Determine the (X, Y) coordinate at the center of the cell enclosing the given text.  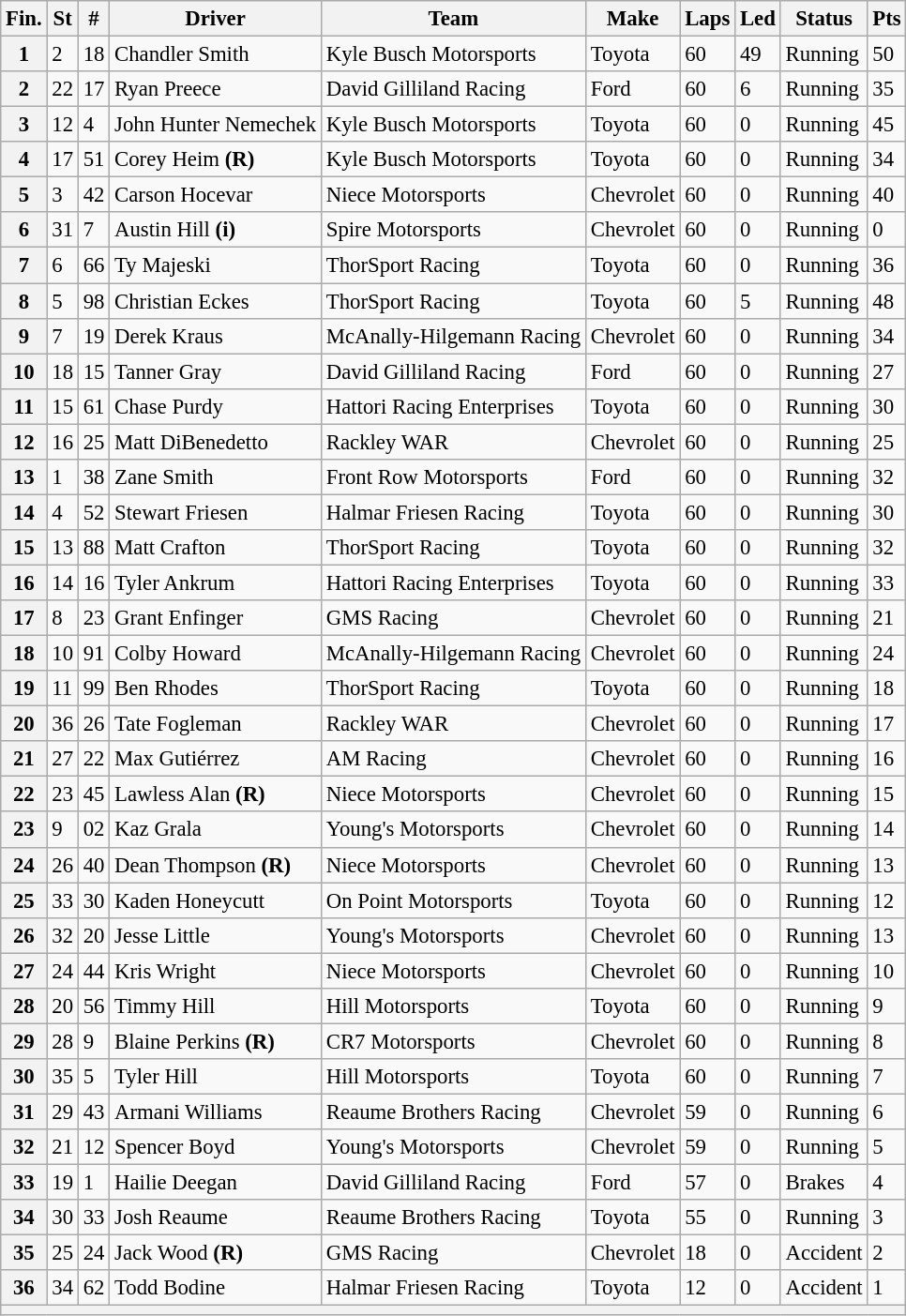
Tanner Gray (216, 371)
57 (707, 1183)
61 (94, 406)
On Point Motorsports (453, 900)
Armani Williams (216, 1112)
Status (823, 19)
St (62, 19)
Ty Majeski (216, 265)
02 (94, 830)
Derek Kraus (216, 336)
Ben Rhodes (216, 688)
48 (887, 301)
Tyler Ankrum (216, 582)
Kris Wright (216, 971)
Josh Reaume (216, 1218)
62 (94, 1288)
52 (94, 512)
38 (94, 477)
91 (94, 654)
Blaine Perkins (R) (216, 1041)
Tate Fogleman (216, 724)
Timmy Hill (216, 1006)
Pts (887, 19)
Tyler Hill (216, 1077)
Laps (707, 19)
Lawless Alan (R) (216, 794)
98 (94, 301)
99 (94, 688)
John Hunter Nemechek (216, 125)
Matt Crafton (216, 548)
88 (94, 548)
49 (758, 54)
50 (887, 54)
Spencer Boyd (216, 1147)
Grant Enfinger (216, 618)
Brakes (823, 1183)
Colby Howard (216, 654)
Kaz Grala (216, 830)
Austin Hill (i) (216, 230)
Ryan Preece (216, 89)
Jesse Little (216, 935)
# (94, 19)
Carson Hocevar (216, 195)
56 (94, 1006)
42 (94, 195)
Led (758, 19)
Stewart Friesen (216, 512)
Todd Bodine (216, 1288)
Dean Thompson (R) (216, 865)
51 (94, 159)
Driver (216, 19)
Chandler Smith (216, 54)
Fin. (24, 19)
55 (707, 1218)
CR7 Motorsports (453, 1041)
AM Racing (453, 759)
43 (94, 1112)
Kaden Honeycutt (216, 900)
Matt DiBenedetto (216, 442)
Chase Purdy (216, 406)
Hailie Deegan (216, 1183)
66 (94, 265)
44 (94, 971)
Make (632, 19)
Max Gutiérrez (216, 759)
Team (453, 19)
Front Row Motorsports (453, 477)
Christian Eckes (216, 301)
Corey Heim (R) (216, 159)
Zane Smith (216, 477)
Jack Wood (R) (216, 1253)
Spire Motorsports (453, 230)
